Scan for the cell matching the given text and deliver its [X, Y] coordinate at center. 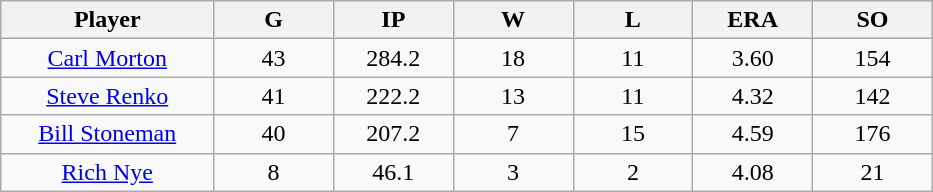
3.60 [753, 58]
W [513, 20]
2 [633, 172]
SO [873, 20]
46.1 [393, 172]
Player [108, 20]
176 [873, 134]
142 [873, 96]
Rich Nye [108, 172]
43 [274, 58]
13 [513, 96]
8 [274, 172]
18 [513, 58]
4.32 [753, 96]
Bill Stoneman [108, 134]
15 [633, 134]
4.08 [753, 172]
Steve Renko [108, 96]
207.2 [393, 134]
7 [513, 134]
3 [513, 172]
284.2 [393, 58]
4.59 [753, 134]
ERA [753, 20]
154 [873, 58]
41 [274, 96]
L [633, 20]
IP [393, 20]
222.2 [393, 96]
21 [873, 172]
40 [274, 134]
G [274, 20]
Carl Morton [108, 58]
